Return the (X, Y) coordinate for the center point of the cell that contains the specified text.  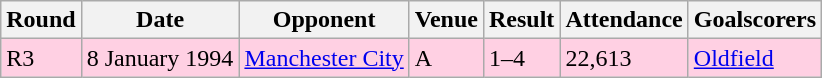
1–4 (521, 58)
R3 (41, 58)
8 January 1994 (160, 58)
22,613 (624, 58)
Result (521, 20)
Venue (446, 20)
Opponent (324, 20)
Manchester City (324, 58)
A (446, 58)
Round (41, 20)
Oldfield (754, 58)
Date (160, 20)
Goalscorers (754, 20)
Attendance (624, 20)
